Return [x, y] of the center of cell containing provided text 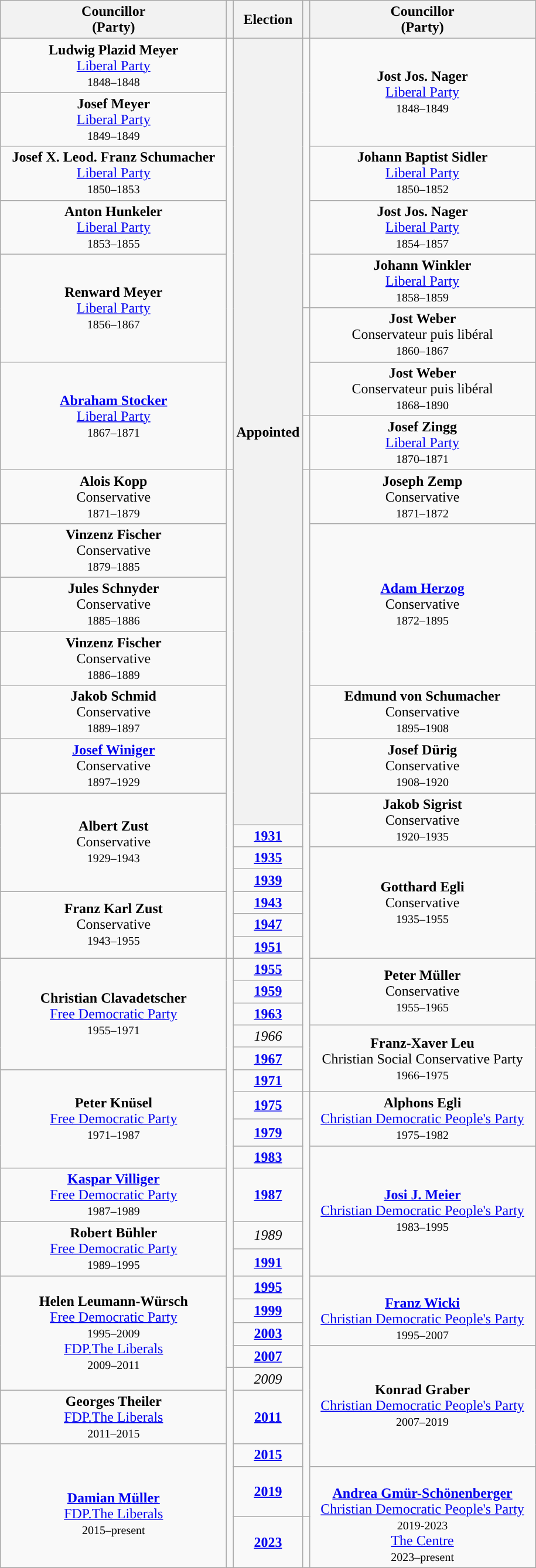
Gotthard EgliConservative1935–1955 [422, 903]
Franz WickiChristian Democratic People's Party1995–2007 [422, 1311]
Jost WeberConservateur puis libéral1860–1867 [422, 335]
2009 [268, 1379]
Johann Baptist SidlerLiberal Party1850–1852 [422, 173]
Jost Jos. NagerLiberal Party1848–1849 [422, 92]
1999 [268, 1310]
1983 [268, 1157]
2011 [268, 1417]
Josef WinigerConservative1897–1929 [114, 766]
1939 [268, 880]
Jost WeberConservateur puis libéral1868–1890 [422, 389]
Edmund von SchumacherConservative1895–1908 [422, 712]
1963 [268, 1014]
1935 [268, 858]
1931 [268, 836]
Adam HerzogConservative1872–1895 [422, 604]
Georges TheilerFDP.The Liberals2011–2015 [114, 1417]
Jakob SchmidConservative1889–1897 [114, 712]
1987 [268, 1195]
Damian MüllerFDP.The Liberals2015–present [114, 1505]
1979 [268, 1132]
Christian ClavadetscherFree Democratic Party1955–1971 [114, 1014]
Vinzenz FischerConservative1886–1889 [114, 658]
1975 [268, 1105]
Jules SchnyderConservative1885–1886 [114, 604]
2023 [268, 1543]
2007 [268, 1357]
Konrad GraberChristian Democratic People's Party2007–2019 [422, 1406]
Jost Jos. NagerLiberal Party1854–1857 [422, 227]
2019 [268, 1491]
Kaspar VilligerFree Democratic Party1987–1989 [114, 1195]
2003 [268, 1334]
1971 [268, 1080]
Albert ZustConservative1929–1943 [114, 842]
1989 [268, 1236]
1991 [268, 1262]
1955 [268, 969]
1967 [268, 1058]
Renward MeyerLiberal Party1856–1867 [114, 308]
Election [268, 20]
Josef X. Leod. Franz SchumacherLiberal Party1850–1853 [114, 173]
Franz Karl ZustConservative1943–1955 [114, 925]
Alois KoppConservative1871–1879 [114, 496]
Andrea Gmür-SchönenbergerChristian Democratic People's Party2019-2023The Centre2023–present [422, 1517]
Franz-Xaver LeuChristian Social Conservative Party1966–1975 [422, 1058]
Josef ZinggLiberal Party1870–1871 [422, 442]
Josef MeyerLiberal Party1849–1849 [114, 119]
Abraham StockerLiberal Party1867–1871 [114, 416]
1966 [268, 1036]
1951 [268, 947]
2015 [268, 1455]
Ludwig Plazid MeyerLiberal Party1848–1848 [114, 66]
1959 [268, 991]
Appointed [268, 432]
1943 [268, 903]
Peter MüllerConservative1955–1965 [422, 991]
Anton HunkelerLiberal Party1853–1855 [114, 227]
Robert BühlerFree Democratic Party1989–1995 [114, 1249]
1947 [268, 925]
Peter KnüselFree Democratic Party1971–1987 [114, 1118]
Josi J. MeierChristian Democratic People's Party1983–1995 [422, 1211]
Helen Leumann-WürschFree Democratic Party1995–2009FDP.The Liberals2009–2011 [114, 1333]
Josef DürigConservative1908–1920 [422, 766]
Vinzenz FischerConservative1879–1885 [114, 550]
Alphons EgliChristian Democratic People's Party1975–1982 [422, 1118]
Joseph ZempConservative1871–1872 [422, 496]
Johann WinklerLiberal Party1858–1859 [422, 281]
1995 [268, 1288]
Jakob SigristConservative1920–1935 [422, 820]
